For the text-containing cell, return its midpoint in (X, Y) coordinate format. 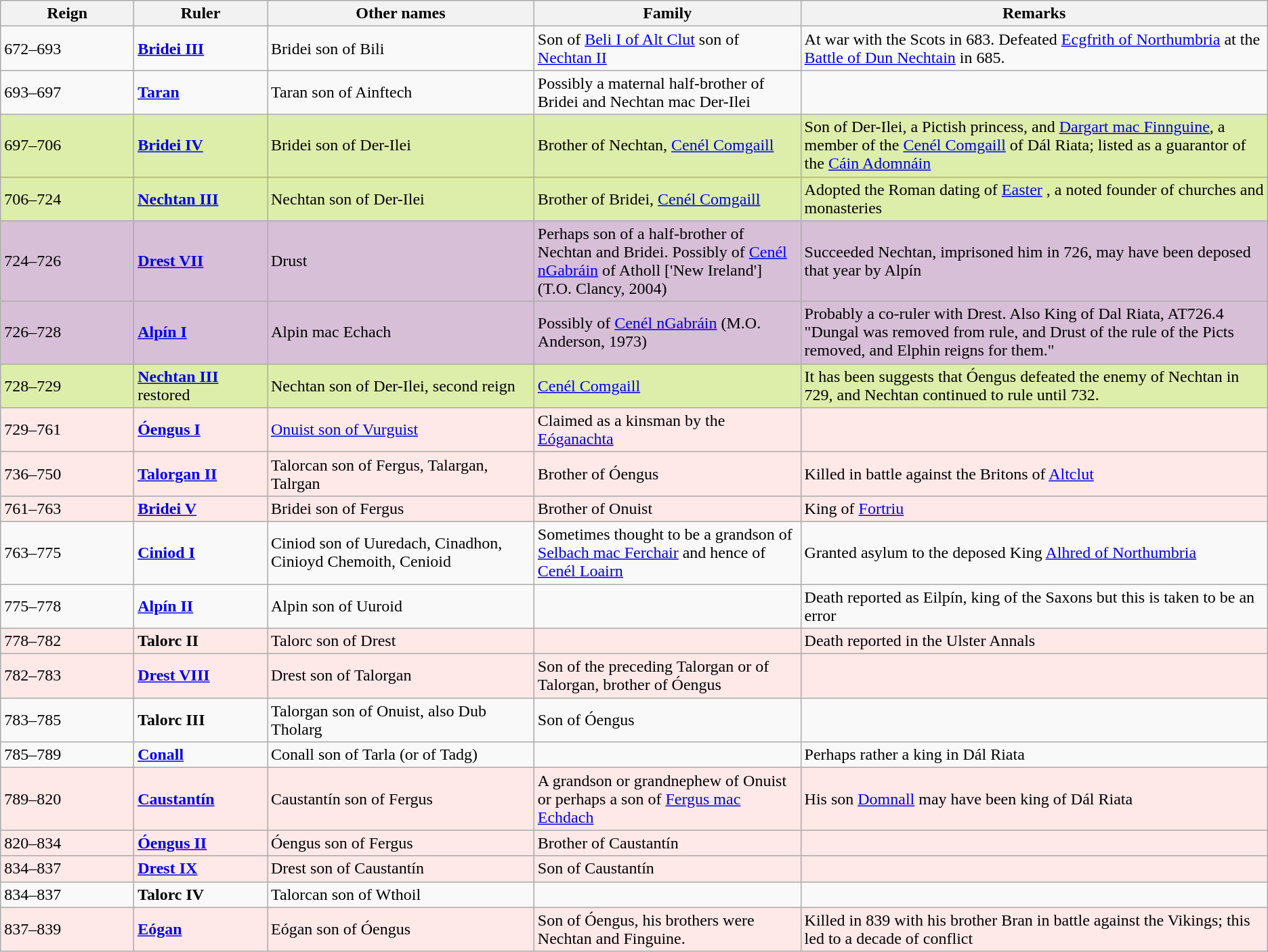
Talorcan son of Wthoil (400, 894)
Granted asylum to the deposed King Alhred of Northumbria (1034, 553)
785–789 (68, 755)
728–729 (68, 386)
Son of Beli I of Alt Clut son of Nechtan II (667, 49)
Nechtan IIIrestored (200, 386)
724–726 (68, 261)
Bridei V (200, 509)
837–839 (68, 929)
Other names (400, 14)
Alpín I (200, 332)
Family (667, 14)
726–728 (68, 332)
Brother of Bridei, Cenél Comgaill (667, 199)
Nechtan son of Der-Ilei (400, 199)
697–706 (68, 146)
789–820 (68, 799)
782–783 (68, 676)
Perhaps rather a king in Dál Riata (1034, 755)
Adopted the Roman dating of Easter , a noted founder of churches and monasteries (1034, 199)
Possibly of Cenél nGabráin (M.O. Anderson, 1973) (667, 332)
Eógan (200, 929)
Killed in battle against the Britons of Altclut (1034, 474)
820–834 (68, 843)
Reign (68, 14)
Brother of Nechtan, Cenél Comgaill (667, 146)
Ruler (200, 14)
Son of Óengus, his brothers were Nechtan and Finguine. (667, 929)
729–761 (68, 429)
Onuist son of Vurguist (400, 429)
Ciniod son of Uuredach, Cinadhon, Cinioyd Chemoith, Cenioid (400, 553)
Nechtan III (200, 199)
Remarks (1034, 14)
736–750 (68, 474)
Death reported as Eilpín, king of the Saxons but this is taken to be an error (1034, 605)
Talorc III (200, 720)
Sometimes thought to be a grandson of Selbach mac Ferchair and hence of Cenél Loairn (667, 553)
Caustantín son of Fergus (400, 799)
Bridei son of Fergus (400, 509)
778–782 (68, 641)
Brother of Onuist (667, 509)
Bridei IV (200, 146)
Alpin son of Uuroid (400, 605)
Succeeded Nechtan, imprisoned him in 726, may have been deposed that year by Alpín (1034, 261)
Son of Caustantín (667, 869)
Brother of Caustantín (667, 843)
Bridei son of Der-Ilei (400, 146)
Talorcan son of Fergus, Talargan, Talrgan (400, 474)
Talorc IV (200, 894)
Óengus son of Fergus (400, 843)
Drest son of Caustantín (400, 869)
A grandson or grandnephew of Onuist or perhaps a son of Fergus mac Echdach (667, 799)
King of Fortriu (1034, 509)
Cenél Comgaill (667, 386)
763–775 (68, 553)
Talorgan son of Onuist, also Dub Tholarg (400, 720)
Caustantín (200, 799)
Óengus I (200, 429)
Killed in 839 with his brother Bran in battle against the Vikings; this led to a decade of conflict (1034, 929)
Bridei III (200, 49)
783–785 (68, 720)
At war with the Scots in 683. Defeated Ecgfrith of Northumbria at the Battle of Dun Nechtain in 685. (1034, 49)
Bridei son of Bili (400, 49)
Ciniod I (200, 553)
672–693 (68, 49)
Son of the preceding Talorgan or of Talorgan, brother of Óengus (667, 676)
Drest IX (200, 869)
Death reported in the Ulster Annals (1034, 641)
Óengus II (200, 843)
Possibly a maternal half-brother of Bridei and Nechtan mac Der-Ilei (667, 92)
775–778 (68, 605)
Talorgan II (200, 474)
It has been suggests that Óengus defeated the enemy of Nechtan in 729, and Nechtan continued to rule until 732. (1034, 386)
Nechtan son of Der-Ilei, second reign (400, 386)
761–763 (68, 509)
Conall (200, 755)
Drest VII (200, 261)
Talorc II (200, 641)
Drust (400, 261)
Alpín II (200, 605)
His son Domnall may have been king of Dál Riata (1034, 799)
Taran (200, 92)
Taran son of Ainftech (400, 92)
Brother of Óengus (667, 474)
Son of Óengus (667, 720)
Eógan son of Óengus (400, 929)
Perhaps son of a half-brother of Nechtan and Bridei. Possibly of Cenél nGabráin of Atholl ['New Ireland'] (T.O. Clancy, 2004) (667, 261)
Talorc son of Drest (400, 641)
Claimed as a kinsman by the Eóganachta (667, 429)
Conall son of Tarla (or of Tadg) (400, 755)
Drest VIII (200, 676)
693–697 (68, 92)
Alpin mac Echach (400, 332)
706–724 (68, 199)
Drest son of Talorgan (400, 676)
